Extract the [X, Y] coordinate from the center of the cell holding the provided text.  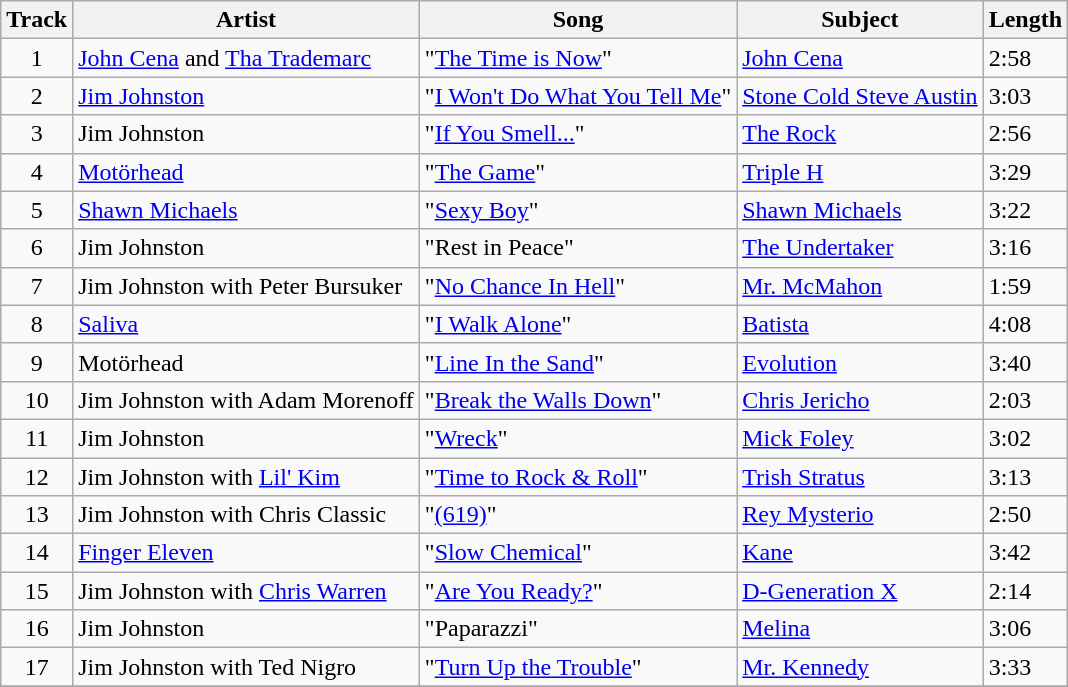
13 [37, 515]
The Rock [860, 134]
6 [37, 248]
"Slow Chemical" [578, 553]
"Break the Walls Down" [578, 400]
The Undertaker [860, 248]
3:06 [1025, 629]
Length [1025, 20]
Kane [860, 553]
"Sexy Boy" [578, 210]
12 [37, 477]
Jim Johnston with Chris Classic [246, 515]
14 [37, 553]
"The Game" [578, 172]
9 [37, 362]
"Line In the Sand" [578, 362]
Song [578, 20]
3:03 [1025, 96]
"(619)" [578, 515]
Chris Jericho [860, 400]
Artist [246, 20]
Subject [860, 20]
1 [37, 58]
7 [37, 286]
Track [37, 20]
"I Walk Alone" [578, 324]
"Paparazzi" [578, 629]
Stone Cold Steve Austin [860, 96]
"No Chance In Hell" [578, 286]
Triple H [860, 172]
"Rest in Peace" [578, 248]
16 [37, 629]
Trish Stratus [860, 477]
3 [37, 134]
Saliva [246, 324]
Jim Johnston with Chris Warren [246, 591]
11 [37, 438]
Melina [860, 629]
2:58 [1025, 58]
John Cena and Tha Trademarc [246, 58]
3:13 [1025, 477]
Jim Johnston with Peter Bursuker [246, 286]
2:50 [1025, 515]
D-Generation X [860, 591]
3:16 [1025, 248]
Mick Foley [860, 438]
2:14 [1025, 591]
Jim Johnston with Adam Morenoff [246, 400]
"Wreck" [578, 438]
"I Won't Do What You Tell Me" [578, 96]
3:42 [1025, 553]
2:03 [1025, 400]
"The Time is Now" [578, 58]
"Turn Up the Trouble" [578, 667]
4 [37, 172]
2:56 [1025, 134]
Mr. McMahon [860, 286]
John Cena [860, 58]
15 [37, 591]
17 [37, 667]
3:40 [1025, 362]
5 [37, 210]
8 [37, 324]
3:33 [1025, 667]
Mr. Kennedy [860, 667]
10 [37, 400]
Evolution [860, 362]
3:22 [1025, 210]
Jim Johnston with Lil' Kim [246, 477]
3:02 [1025, 438]
4:08 [1025, 324]
Jim Johnston with Ted Nigro [246, 667]
"Time to Rock & Roll" [578, 477]
Batista [860, 324]
"If You Smell..." [578, 134]
"Are You Ready?" [578, 591]
3:29 [1025, 172]
2 [37, 96]
Finger Eleven [246, 553]
Rey Mysterio [860, 515]
1:59 [1025, 286]
